Find where the given text appears and provide that cell's center as (X, Y) coordinate. 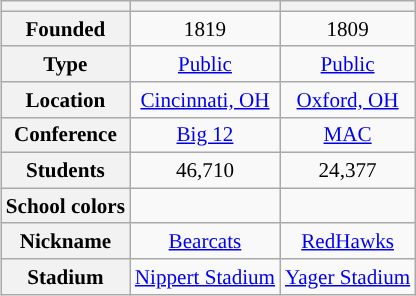
Bearcats (205, 240)
Big 12 (205, 134)
Nickname (66, 240)
1819 (205, 28)
Students (66, 170)
24,377 (348, 170)
Conference (66, 134)
RedHawks (348, 240)
1809 (348, 28)
Nippert Stadium (205, 276)
46,710 (205, 170)
Cincinnati, OH (205, 100)
Yager Stadium (348, 276)
MAC (348, 134)
Type (66, 64)
Location (66, 100)
Stadium (66, 276)
Founded (66, 28)
Oxford, OH (348, 100)
School colors (66, 206)
